Locate the cell with the specified text and output its [x, y] center coordinate. 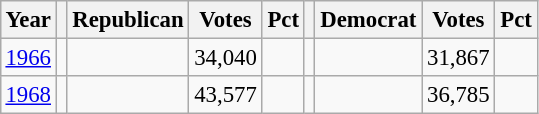
Republican [128, 20]
Year [28, 20]
1968 [28, 95]
31,867 [458, 57]
36,785 [458, 95]
1966 [28, 57]
43,577 [226, 95]
Democrat [368, 20]
34,040 [226, 57]
